Extract the [x, y] coordinate from the center of the cell holding the provided text.  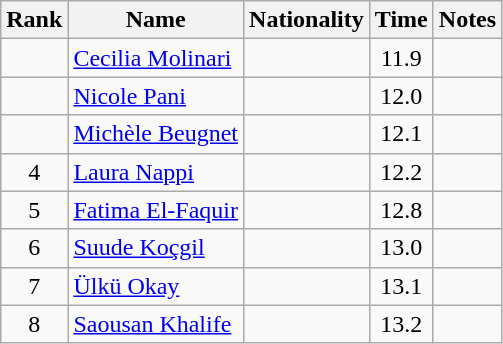
4 [34, 172]
Laura Nappi [156, 172]
Notes [467, 20]
Time [401, 20]
12.1 [401, 134]
Saousan Khalife [156, 324]
5 [34, 210]
13.1 [401, 286]
Ülkü Okay [156, 286]
Nicole Pani [156, 96]
13.2 [401, 324]
12.0 [401, 96]
7 [34, 286]
Michèle Beugnet [156, 134]
Rank [34, 20]
12.8 [401, 210]
Fatima El-Faquir [156, 210]
Cecilia Molinari [156, 58]
11.9 [401, 58]
8 [34, 324]
Name [156, 20]
13.0 [401, 248]
6 [34, 248]
Nationality [307, 20]
Suude Koçgil [156, 248]
12.2 [401, 172]
